Scan for the cell matching the given text and deliver its [X, Y] coordinate at center. 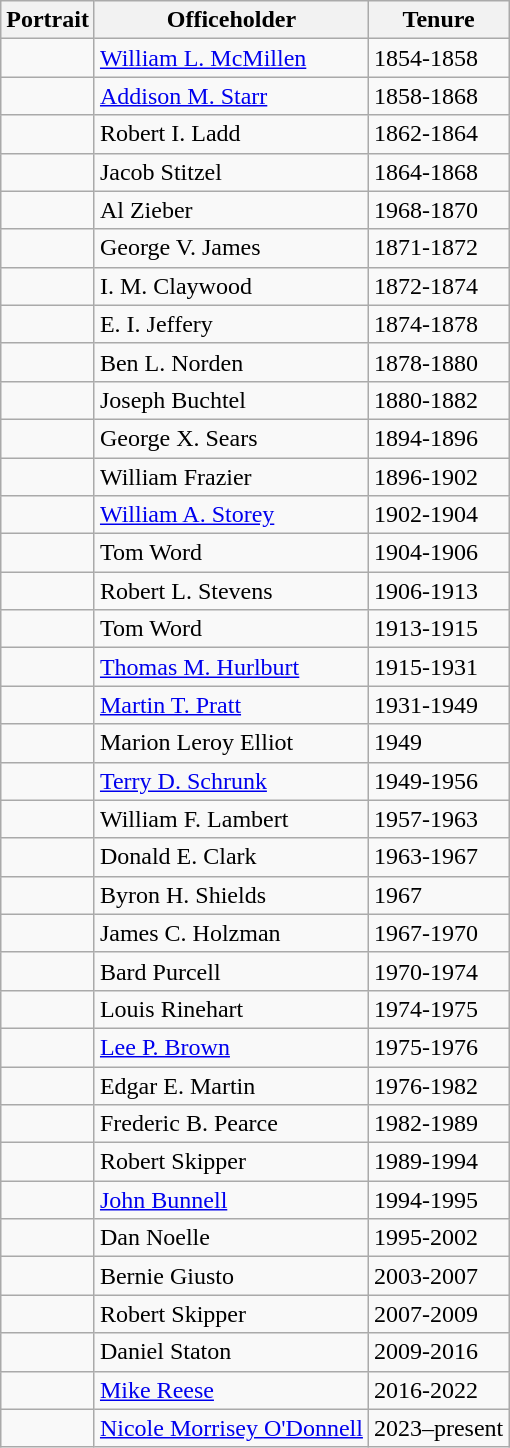
Robert L. Stevens [231, 591]
1975-1976 [438, 1047]
1995-2002 [438, 1238]
George X. Sears [231, 438]
1968-1870 [438, 210]
Al Zieber [231, 210]
Ben L. Norden [231, 362]
2016-2022 [438, 1390]
Daniel Staton [231, 1352]
1982-1989 [438, 1124]
2003-2007 [438, 1276]
I. M. Claywood [231, 286]
1872-1874 [438, 286]
Jacob Stitzel [231, 172]
1880-1882 [438, 400]
Bernie Giusto [231, 1276]
Byron H. Shields [231, 895]
1949 [438, 743]
1904-1906 [438, 553]
Thomas M. Hurlburt [231, 667]
1854-1858 [438, 58]
1931-1949 [438, 705]
1894-1896 [438, 438]
Tenure [438, 20]
2009-2016 [438, 1352]
William Frazier [231, 477]
1906-1913 [438, 591]
George V. James [231, 248]
2007-2009 [438, 1314]
1913-1915 [438, 629]
1862-1864 [438, 134]
1915-1931 [438, 667]
William L. McMillen [231, 58]
1957-1963 [438, 819]
Dan Noelle [231, 1238]
Portrait [48, 20]
1878-1880 [438, 362]
1858-1868 [438, 96]
Donald E. Clark [231, 857]
Joseph Buchtel [231, 400]
Edgar E. Martin [231, 1085]
1864-1868 [438, 172]
1967-1970 [438, 933]
1896-1902 [438, 477]
1974-1975 [438, 1009]
Officeholder [231, 20]
William F. Lambert [231, 819]
1976-1982 [438, 1085]
1949-1956 [438, 781]
Marion Leroy Elliot [231, 743]
1989-1994 [438, 1162]
E. I. Jeffery [231, 324]
John Bunnell [231, 1200]
Nicole Morrisey O'Donnell [231, 1428]
Addison M. Starr [231, 96]
1871-1872 [438, 248]
1970-1974 [438, 971]
Mike Reese [231, 1390]
1874-1878 [438, 324]
Frederic B. Pearce [231, 1124]
Bard Purcell [231, 971]
Terry D. Schrunk [231, 781]
William A. Storey [231, 515]
2023–present [438, 1428]
Martin T. Pratt [231, 705]
Lee P. Brown [231, 1047]
1902-1904 [438, 515]
James C. Holzman [231, 933]
1963-1967 [438, 857]
1967 [438, 895]
Louis Rinehart [231, 1009]
1994-1995 [438, 1200]
Robert I. Ladd [231, 134]
